For the text-containing cell, return its midpoint in [X, Y] coordinate format. 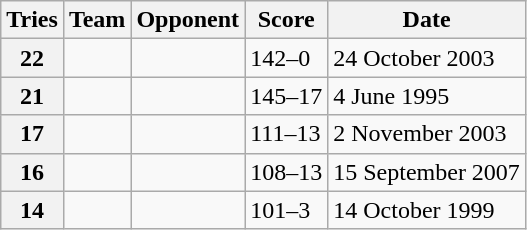
145–17 [286, 96]
22 [32, 58]
Team [97, 20]
Score [286, 20]
14 October 1999 [427, 210]
108–13 [286, 172]
101–3 [286, 210]
24 October 2003 [427, 58]
142–0 [286, 58]
17 [32, 134]
16 [32, 172]
Tries [32, 20]
Opponent [188, 20]
2 November 2003 [427, 134]
4 June 1995 [427, 96]
111–13 [286, 134]
21 [32, 96]
14 [32, 210]
15 September 2007 [427, 172]
Date [427, 20]
